Return the [X, Y] coordinate for the center point of the cell that contains the specified text.  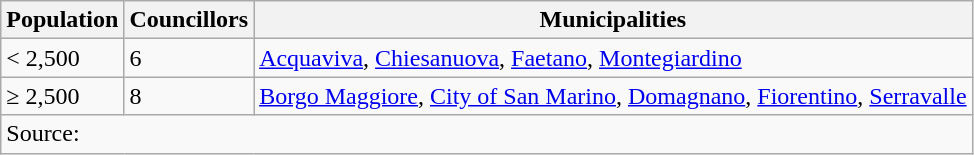
Source: [486, 134]
8 [189, 96]
Borgo Maggiore, City of San Marino, Domagnano, Fiorentino, Serravalle [614, 96]
≥ 2,500 [62, 96]
Municipalities [614, 20]
Councillors [189, 20]
Acquaviva, Chiesanuova, Faetano, Montegiardino [614, 58]
Population [62, 20]
6 [189, 58]
< 2,500 [62, 58]
